Determine the [X, Y] coordinate at the center of the cell enclosing the given text.  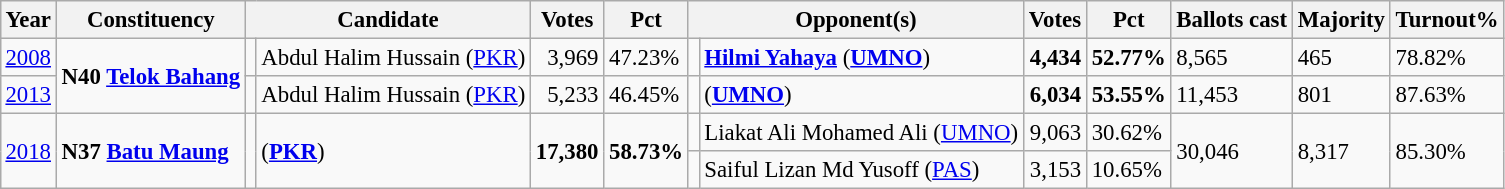
78.82% [1447, 57]
52.77% [1128, 57]
30.62% [1128, 133]
Turnout% [1447, 20]
5,233 [568, 95]
(PKR) [393, 152]
2013 [28, 95]
9,063 [1054, 133]
Constituency [150, 20]
Liakat Ali Mohamed Ali (UMNO) [861, 133]
3,969 [568, 57]
801 [1341, 95]
47.23% [646, 57]
Ballots cast [1232, 20]
3,153 [1054, 170]
11,453 [1232, 95]
Candidate [388, 20]
465 [1341, 57]
58.73% [646, 152]
53.55% [1128, 95]
87.63% [1447, 95]
Opponent(s) [856, 20]
10.65% [1128, 170]
17,380 [568, 152]
2018 [28, 152]
4,434 [1054, 57]
N37 Batu Maung [150, 152]
6,034 [1054, 95]
2008 [28, 57]
8,565 [1232, 57]
Majority [1341, 20]
85.30% [1447, 152]
Saiful Lizan Md Yusoff (PAS) [861, 170]
(UMNO) [861, 95]
N40 Telok Bahang [150, 76]
8,317 [1341, 152]
30,046 [1232, 152]
46.45% [646, 95]
Hilmi Yahaya (UMNO) [861, 57]
Year [28, 20]
